Search for the cell housing the specified text and yield its (X, Y) center coordinate. 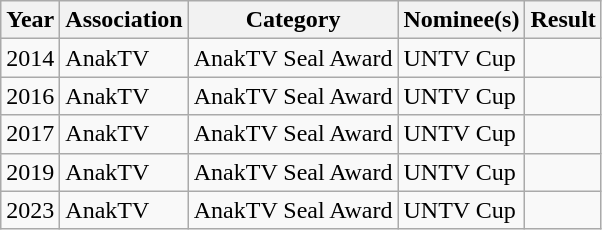
2023 (30, 210)
Association (124, 20)
Nominee(s) (462, 20)
Category (293, 20)
2019 (30, 172)
2017 (30, 134)
2014 (30, 58)
2016 (30, 96)
Year (30, 20)
Result (563, 20)
